Search for the cell housing the specified text and yield its (X, Y) center coordinate. 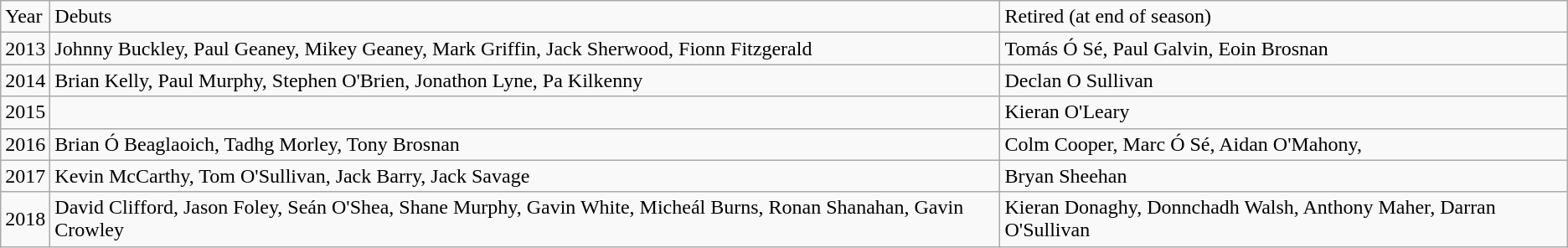
2014 (25, 80)
Brian Kelly, Paul Murphy, Stephen O'Brien, Jonathon Lyne, Pa Kilkenny (525, 80)
David Clifford, Jason Foley, Seán O'Shea, Shane Murphy, Gavin White, Micheál Burns, Ronan Shanahan, Gavin Crowley (525, 220)
Brian Ó Beaglaoich, Tadhg Morley, Tony Brosnan (525, 144)
Tomás Ó Sé, Paul Galvin, Eoin Brosnan (1283, 49)
2017 (25, 176)
Kevin McCarthy, Tom O'Sullivan, Jack Barry, Jack Savage (525, 176)
2013 (25, 49)
Kieran O'Leary (1283, 112)
2015 (25, 112)
Retired (at end of season) (1283, 17)
Bryan Sheehan (1283, 176)
Year (25, 17)
Johnny Buckley, Paul Geaney, Mikey Geaney, Mark Griffin, Jack Sherwood, Fionn Fitzgerald (525, 49)
Colm Cooper, Marc Ó Sé, Aidan O'Mahony, (1283, 144)
Debuts (525, 17)
Declan O Sullivan (1283, 80)
2016 (25, 144)
2018 (25, 220)
Kieran Donaghy, Donnchadh Walsh, Anthony Maher, Darran O'Sullivan (1283, 220)
